Return the (X, Y) coordinate for the center point of the cell that contains the specified text.  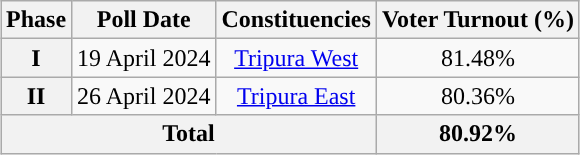
Constituencies (296, 20)
Voter Turnout (%) (478, 20)
81.48% (478, 58)
80.36% (478, 96)
26 April 2024 (144, 96)
Poll Date (144, 20)
II (36, 96)
I (36, 58)
Tripura West (296, 58)
19 April 2024 (144, 58)
80.92% (478, 134)
Total (188, 134)
Tripura East (296, 96)
Phase (36, 20)
